Locate the cell with the specified text and output its [X, Y] center coordinate. 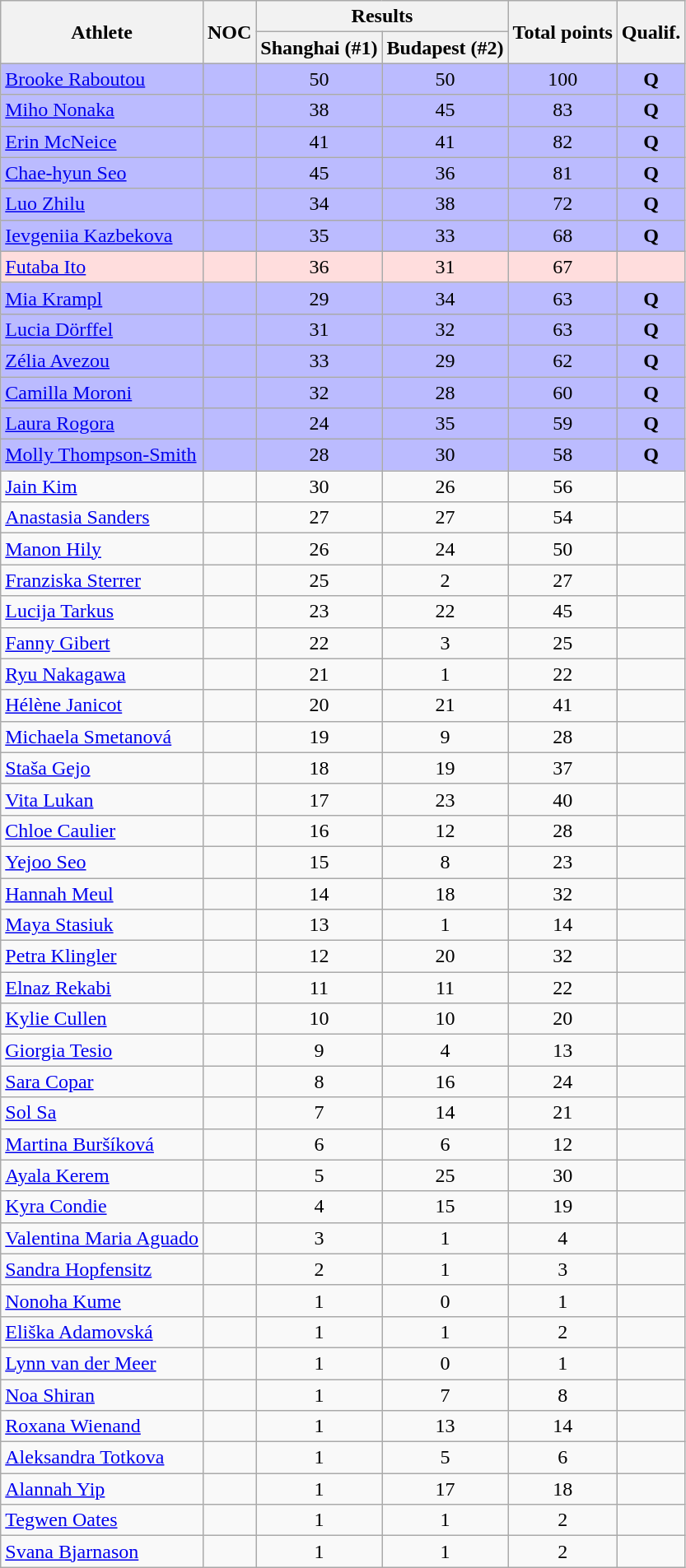
Ievgeniia Kazbekova [102, 235]
Aleksandra Totkova [102, 1458]
Shanghai (#1) [320, 48]
72 [562, 204]
82 [562, 142]
Franziska Sterrer [102, 580]
Giorgia Tesio [102, 1050]
83 [562, 110]
Noa Shiran [102, 1395]
Total points [562, 32]
Michaela Smetanová [102, 737]
NOC [229, 32]
Ayala Kerem [102, 1175]
Molly Thompson-Smith [102, 455]
Chloe Caulier [102, 831]
56 [562, 486]
Jain Kim [102, 486]
Miho Nonaka [102, 110]
Staša Gejo [102, 768]
Athlete [102, 32]
Roxana Wienand [102, 1426]
Zélia Avezou [102, 361]
Hannah Meul [102, 893]
Tegwen Oates [102, 1520]
Sandra Hopfensitz [102, 1269]
Lucija Tarkus [102, 612]
Lucia Dörffel [102, 329]
62 [562, 361]
Hélène Janicot [102, 705]
Futaba Ito [102, 267]
81 [562, 173]
68 [562, 235]
37 [562, 768]
Manon Hily [102, 549]
Lynn van der Meer [102, 1363]
Camilla Moroni [102, 393]
Petra Klingler [102, 956]
Nonoha Kume [102, 1300]
58 [562, 455]
Chae-hyun Seo [102, 173]
Laura Rogora [102, 424]
59 [562, 424]
40 [562, 799]
Qualif. [651, 32]
60 [562, 393]
Fanny Gibert [102, 643]
Alannah Yip [102, 1489]
54 [562, 518]
Eliška Adamovská [102, 1332]
Kylie Cullen [102, 1019]
Kyra Condie [102, 1207]
Vita Lukan [102, 799]
Luo Zhilu [102, 204]
Martina Buršíková [102, 1144]
Yejoo Seo [102, 862]
Sara Copar [102, 1082]
Sol Sa [102, 1113]
Budapest (#2) [445, 48]
Brooke Raboutou [102, 79]
Ryu Nakagawa [102, 674]
Erin McNeice [102, 142]
Elnaz Rekabi [102, 988]
Valentina Maria Aguado [102, 1238]
100 [562, 79]
Maya Stasiuk [102, 925]
Mia Krampl [102, 298]
Anastasia Sanders [102, 518]
Svana Bjarnason [102, 1552]
67 [562, 267]
Results [382, 16]
